Identify which cell holds the provided text, then report its (x, y) central coordinate. 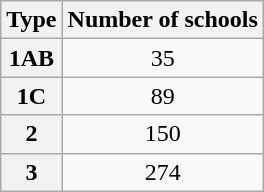
Number of schools (162, 20)
2 (32, 134)
274 (162, 172)
89 (162, 96)
150 (162, 134)
1AB (32, 58)
1C (32, 96)
Type (32, 20)
3 (32, 172)
35 (162, 58)
